Identify which cell holds the provided text, then report its [X, Y] central coordinate. 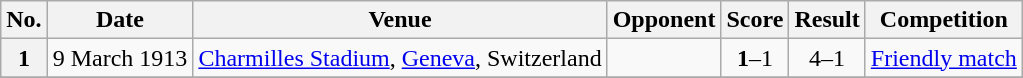
4–1 [827, 58]
1 [24, 58]
Date [120, 20]
Venue [400, 20]
9 March 1913 [120, 58]
Competition [944, 20]
Result [827, 20]
1–1 [755, 58]
Opponent [664, 20]
Friendly match [944, 58]
Score [755, 20]
Charmilles Stadium, Geneva, Switzerland [400, 58]
No. [24, 20]
